Detect which cell encompasses the target text, then output its [x, y] center coordinate. 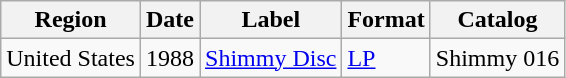
Label [271, 20]
Shimmy Disc [271, 58]
Format [386, 20]
Shimmy 016 [497, 58]
United States [71, 58]
Region [71, 20]
1988 [170, 58]
Date [170, 20]
Catalog [497, 20]
LP [386, 58]
